Output the (x, y) coordinate of the center of the cell containing the given text.  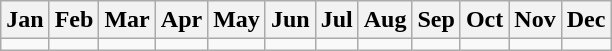
Mar (127, 20)
Feb (74, 20)
Nov (535, 20)
Sep (436, 20)
Jul (336, 20)
Dec (586, 20)
May (237, 20)
Apr (181, 20)
Jan (25, 20)
Oct (484, 20)
Aug (385, 20)
Jun (290, 20)
